Capture the cell that displays the provided text and extract its [X, Y] central coordinate. 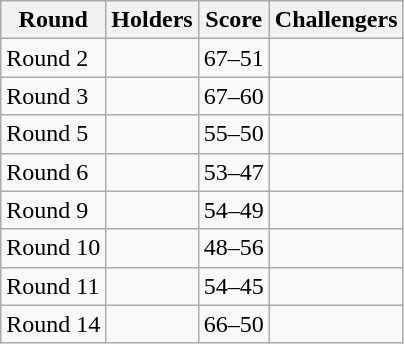
54–45 [234, 286]
Round 9 [54, 210]
Round 14 [54, 324]
66–50 [234, 324]
55–50 [234, 134]
Score [234, 20]
48–56 [234, 248]
Round 2 [54, 58]
Round [54, 20]
Round 5 [54, 134]
Challengers [336, 20]
54–49 [234, 210]
67–60 [234, 96]
Holders [152, 20]
Round 3 [54, 96]
67–51 [234, 58]
53–47 [234, 172]
Round 10 [54, 248]
Round 11 [54, 286]
Round 6 [54, 172]
